Scan for the cell matching the given text and deliver its (x, y) coordinate at center. 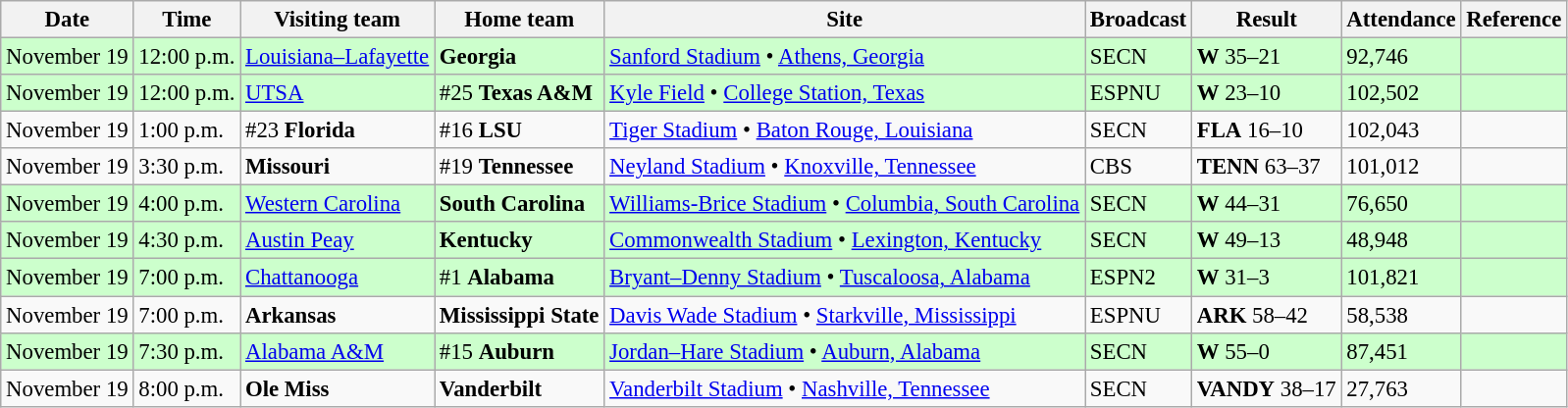
#16 LSU (520, 130)
W 44–31 (1266, 204)
Commonwealth Stadium • Lexington, Kentucky (845, 240)
Arkansas (338, 315)
Kentucky (520, 240)
FLA 16–10 (1266, 130)
101,821 (1401, 278)
Result (1266, 20)
3:30 p.m. (186, 167)
4:00 p.m. (186, 204)
ARK 58–42 (1266, 315)
76,650 (1401, 204)
Bryant–Denny Stadium • Tuscaloosa, Alabama (845, 278)
Jordan–Hare Stadium • Auburn, Alabama (845, 351)
Neyland Stadium • Knoxville, Tennessee (845, 167)
Home team (520, 20)
W 23–10 (1266, 93)
Chattanooga (338, 278)
#1 Alabama (520, 278)
Williams-Brice Stadium • Columbia, South Carolina (845, 204)
1:00 p.m. (186, 130)
Vanderbilt (520, 388)
8:00 p.m. (186, 388)
#15 Auburn (520, 351)
Mississippi State (520, 315)
58,538 (1401, 315)
W 31–3 (1266, 278)
South Carolina (520, 204)
#23 Florida (338, 130)
Louisiana–Lafayette (338, 57)
Tiger Stadium • Baton Rouge, Louisiana (845, 130)
Time (186, 20)
Alabama A&M (338, 351)
92,746 (1401, 57)
Ole Miss (338, 388)
4:30 p.m. (186, 240)
Date (67, 20)
101,012 (1401, 167)
Missouri (338, 167)
VANDY 38–17 (1266, 388)
7:30 p.m. (186, 351)
Georgia (520, 57)
Sanford Stadium • Athens, Georgia (845, 57)
Broadcast (1138, 20)
W 49–13 (1266, 240)
Austin Peay (338, 240)
Davis Wade Stadium • Starkville, Mississippi (845, 315)
27,763 (1401, 388)
Site (845, 20)
TENN 63–37 (1266, 167)
Kyle Field • College Station, Texas (845, 93)
102,502 (1401, 93)
102,043 (1401, 130)
Attendance (1401, 20)
48,948 (1401, 240)
CBS (1138, 167)
Vanderbilt Stadium • Nashville, Tennessee (845, 388)
Reference (1514, 20)
Visiting team (338, 20)
UTSA (338, 93)
Western Carolina (338, 204)
87,451 (1401, 351)
W 35–21 (1266, 57)
#25 Texas A&M (520, 93)
W 55–0 (1266, 351)
ESPN2 (1138, 278)
#19 Tennessee (520, 167)
